From the cell containing the given text, extract its center point as [X, Y] coordinate. 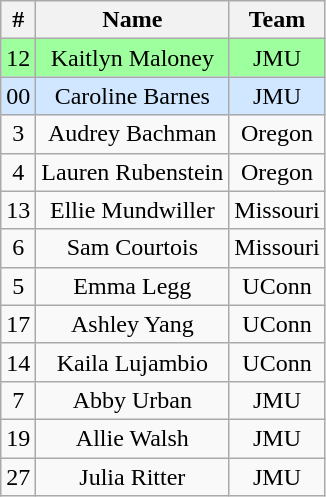
Ellie Mundwiller [132, 210]
17 [18, 324]
Allie Walsh [132, 438]
Kaitlyn Maloney [132, 58]
Julia Ritter [132, 477]
Audrey Bachman [132, 134]
Caroline Barnes [132, 96]
Lauren Rubenstein [132, 172]
3 [18, 134]
Sam Courtois [132, 248]
Team [277, 20]
Abby Urban [132, 400]
Emma Legg [132, 286]
5 [18, 286]
Ashley Yang [132, 324]
00 [18, 96]
Name [132, 20]
27 [18, 477]
6 [18, 248]
# [18, 20]
19 [18, 438]
14 [18, 362]
12 [18, 58]
13 [18, 210]
7 [18, 400]
4 [18, 172]
Kaila Lujambio [132, 362]
